Locate the cell with the specified text and output its (X, Y) center coordinate. 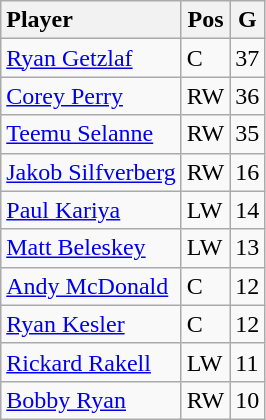
13 (248, 248)
Andy McDonald (92, 286)
Teemu Selanne (92, 134)
Jakob Silfverberg (92, 172)
35 (248, 134)
36 (248, 96)
10 (248, 400)
Ryan Getzlaf (92, 58)
Rickard Rakell (92, 362)
G (248, 20)
37 (248, 58)
Player (92, 20)
Corey Perry (92, 96)
11 (248, 362)
Paul Kariya (92, 210)
Matt Beleskey (92, 248)
16 (248, 172)
Pos (205, 20)
14 (248, 210)
Bobby Ryan (92, 400)
Ryan Kesler (92, 324)
